Detect which cell encompasses the target text, then output its (x, y) center coordinate. 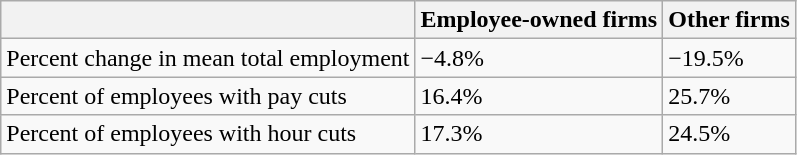
17.3% (539, 134)
−4.8% (539, 58)
Percent change in mean total employment (208, 58)
Percent of employees with hour cuts (208, 134)
Percent of employees with pay cuts (208, 96)
Employee-owned firms (539, 20)
25.7% (730, 96)
16.4% (539, 96)
Other firms (730, 20)
24.5% (730, 134)
−19.5% (730, 58)
